Scan for the cell matching the given text and deliver its [X, Y] coordinate at center. 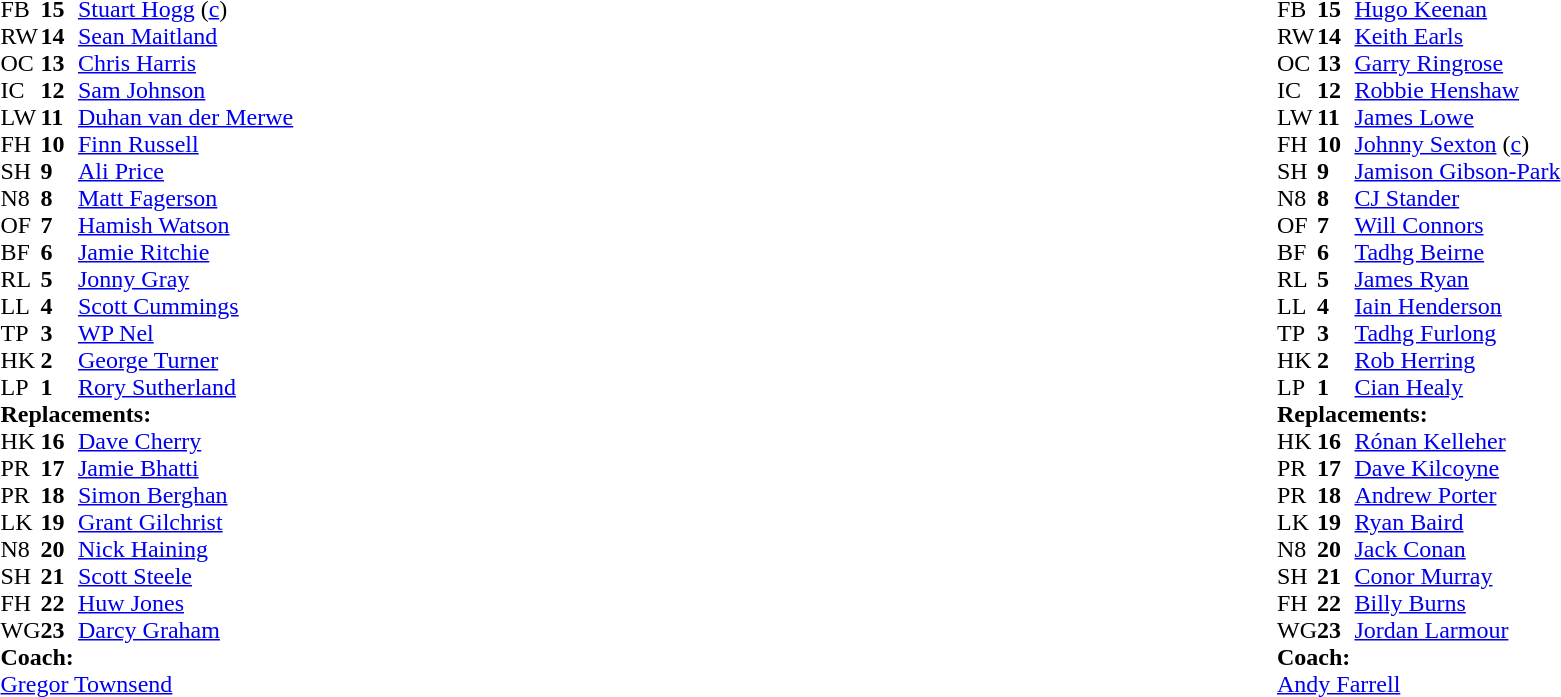
Jordan Larmour [1457, 630]
WP Nel [186, 334]
Darcy Graham [186, 630]
Dave Kilcoyne [1457, 468]
Scott Steele [186, 576]
James Ryan [1457, 280]
Johnny Sexton (c) [1457, 144]
Hamish Watson [186, 226]
Iain Henderson [1457, 306]
Jack Conan [1457, 550]
Duhan van der Merwe [186, 118]
Tadhg Beirne [1457, 252]
Nick Haining [186, 550]
Robbie Henshaw [1457, 90]
Grant Gilchrist [186, 522]
Huw Jones [186, 604]
Keith Earls [1457, 36]
Sean Maitland [186, 36]
Rory Sutherland [186, 388]
Jamison Gibson-Park [1457, 172]
Jamie Ritchie [186, 252]
Finn Russell [186, 144]
Rob Herring [1457, 360]
Chris Harris [186, 64]
Rónan Kelleher [1457, 442]
Andrew Porter [1457, 496]
James Lowe [1457, 118]
Matt Fagerson [186, 198]
Tadhg Furlong [1457, 334]
Garry Ringrose [1457, 64]
Will Connors [1457, 226]
George Turner [186, 360]
Cian Healy [1457, 388]
Gregor Townsend [146, 684]
Billy Burns [1457, 604]
Jamie Bhatti [186, 468]
Sam Johnson [186, 90]
Jonny Gray [186, 280]
Andy Farrell [1418, 684]
Ali Price [186, 172]
Scott Cummings [186, 306]
Dave Cherry [186, 442]
Ryan Baird [1457, 522]
Simon Berghan [186, 496]
Conor Murray [1457, 576]
CJ Stander [1457, 198]
